Detect which cell encompasses the target text, then output its [x, y] center coordinate. 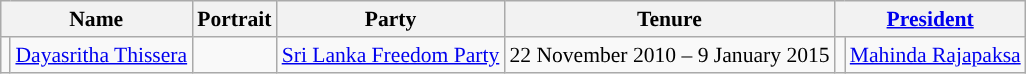
Dayasritha Thissera [101, 55]
Name [96, 19]
22 November 2010 – 9 January 2015 [669, 55]
Sri Lanka Freedom Party [391, 55]
President [930, 19]
Portrait [234, 19]
Party [391, 19]
Tenure [669, 19]
Mahinda Rajapaksa [936, 55]
